Provide the [X, Y] coordinate of the cell's center where the given text is located.  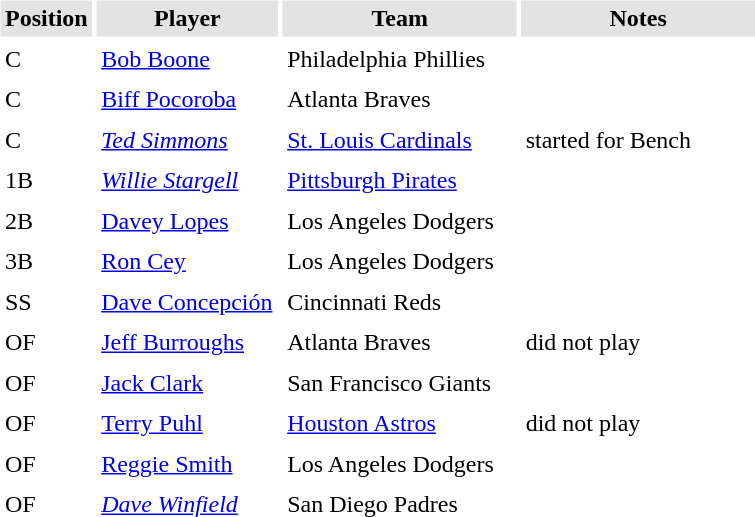
SS [46, 302]
1B [46, 180]
San Francisco Giants [400, 383]
Davey Lopes [188, 221]
Pittsburgh Pirates [400, 180]
Dave Concepción [188, 302]
Reggie Smith [188, 464]
Cincinnati Reds [400, 302]
Willie Stargell [188, 180]
started for Bench [638, 140]
Ted Simmons [188, 140]
Bob Boone [188, 59]
Houston Astros [400, 424]
Philadelphia Phillies [400, 59]
Biff Pocoroba [188, 100]
Position [46, 18]
St. Louis Cardinals [400, 140]
Notes [638, 18]
Team [400, 18]
3B [46, 262]
Player [188, 18]
Jack Clark [188, 383]
Terry Puhl [188, 424]
2B [46, 221]
Jeff Burroughs [188, 342]
Ron Cey [188, 262]
